Output the (x, y) coordinate of the center of the cell containing the given text.  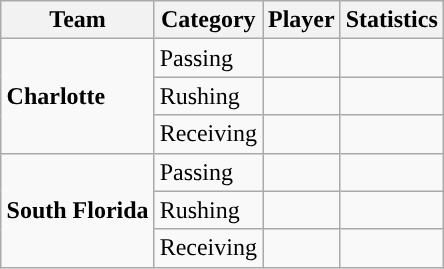
Category (208, 20)
Player (301, 20)
Charlotte (78, 96)
South Florida (78, 210)
Statistics (392, 20)
Team (78, 20)
